Identify which cell holds the provided text, then report its (X, Y) central coordinate. 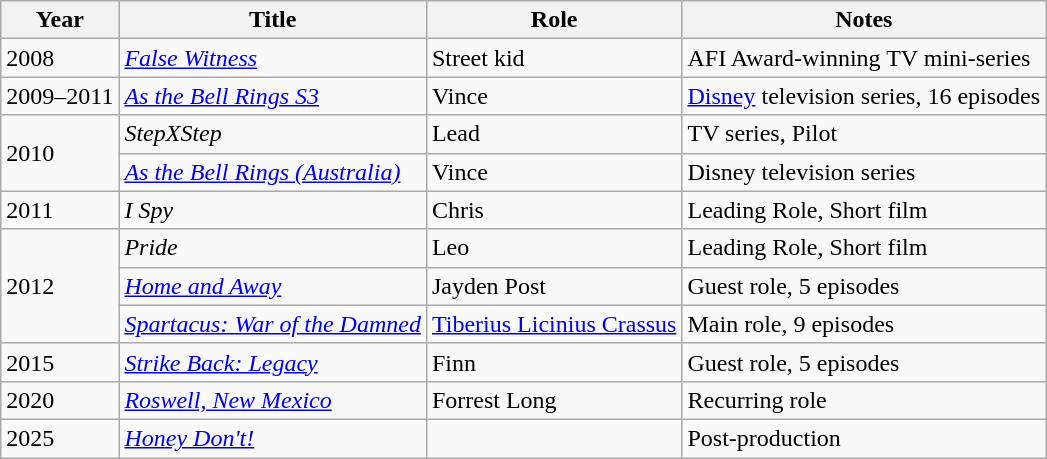
Strike Back: Legacy (273, 362)
Title (273, 20)
Year (60, 20)
TV series, Pilot (864, 134)
Honey Don't! (273, 438)
Notes (864, 20)
Lead (554, 134)
2015 (60, 362)
2020 (60, 400)
StepXStep (273, 134)
As the Bell Rings S3 (273, 96)
2011 (60, 210)
2009–2011 (60, 96)
Roswell, New Mexico (273, 400)
Home and Away (273, 286)
Pride (273, 248)
Main role, 9 episodes (864, 324)
False Witness (273, 58)
Leo (554, 248)
Finn (554, 362)
Post-production (864, 438)
Street kid (554, 58)
I Spy (273, 210)
Tiberius Licinius Crassus (554, 324)
Disney television series (864, 172)
Role (554, 20)
2012 (60, 286)
AFI Award-winning TV mini-series (864, 58)
2025 (60, 438)
As the Bell Rings (Australia) (273, 172)
2008 (60, 58)
Chris (554, 210)
Forrest Long (554, 400)
Disney television series, 16 episodes (864, 96)
Spartacus: War of the Damned (273, 324)
Jayden Post (554, 286)
Recurring role (864, 400)
2010 (60, 153)
